Pinpoint the cell where the given text exists, returning its (X, Y) midpoint coordinate. 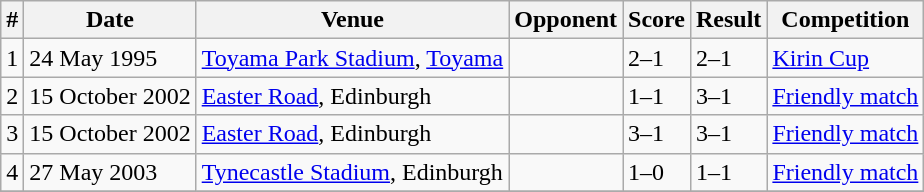
Toyama Park Stadium, Toyama (352, 58)
Tynecastle Stadium, Edinburgh (352, 172)
Score (656, 20)
# (12, 20)
Kirin Cup (846, 58)
1 (12, 58)
Result (728, 20)
Date (110, 20)
Competition (846, 20)
Venue (352, 20)
2 (12, 96)
1–0 (656, 172)
3 (12, 134)
24 May 1995 (110, 58)
27 May 2003 (110, 172)
4 (12, 172)
Opponent (566, 20)
